Locate the cell with the specified text and output its (x, y) center coordinate. 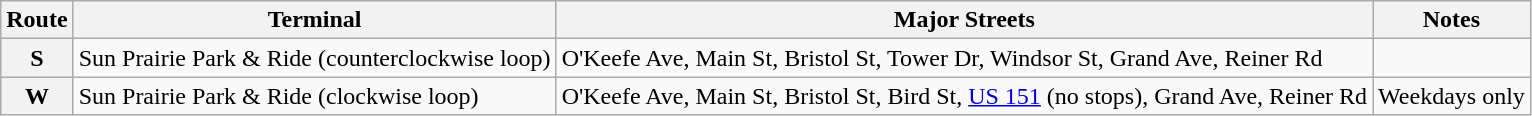
S (37, 58)
Route (37, 20)
O'Keefe Ave, Main St, Bristol St, Tower Dr, Windsor St, Grand Ave, Reiner Rd (964, 58)
W (37, 96)
Terminal (314, 20)
Notes (1452, 20)
O'Keefe Ave, Main St, Bristol St, Bird St, US 151 (no stops), Grand Ave, Reiner Rd (964, 96)
Weekdays only (1452, 96)
Sun Prairie Park & Ride (clockwise loop) (314, 96)
Major Streets (964, 20)
Sun Prairie Park & Ride (counterclockwise loop) (314, 58)
